Provide the [x, y] coordinate of the cell's center where the given text is located.  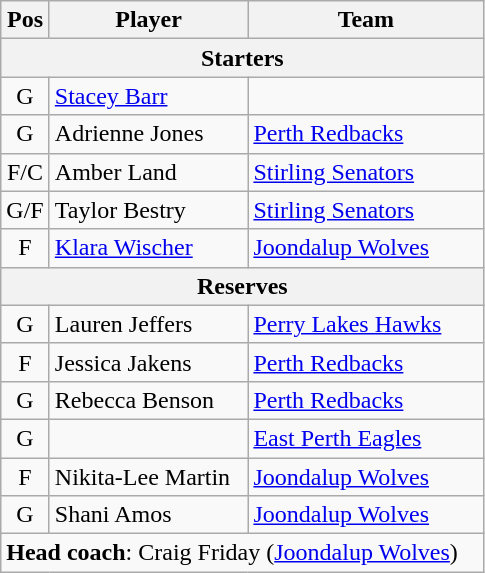
Amber Land [148, 172]
F/C [26, 172]
Nikita-Lee Martin [148, 477]
East Perth Eagles [366, 438]
Lauren Jeffers [148, 324]
Taylor Bestry [148, 210]
Adrienne Jones [148, 134]
Perry Lakes Hawks [366, 324]
Player [148, 20]
Pos [26, 20]
Jessica Jakens [148, 362]
Reserves [242, 286]
Rebecca Benson [148, 400]
Team [366, 20]
Klara Wischer [148, 248]
Starters [242, 58]
Head coach: Craig Friday (Joondalup Wolves) [242, 553]
Shani Amos [148, 515]
G/F [26, 210]
Stacey Barr [148, 96]
